From the cell containing the given text, extract its center point as (x, y) coordinate. 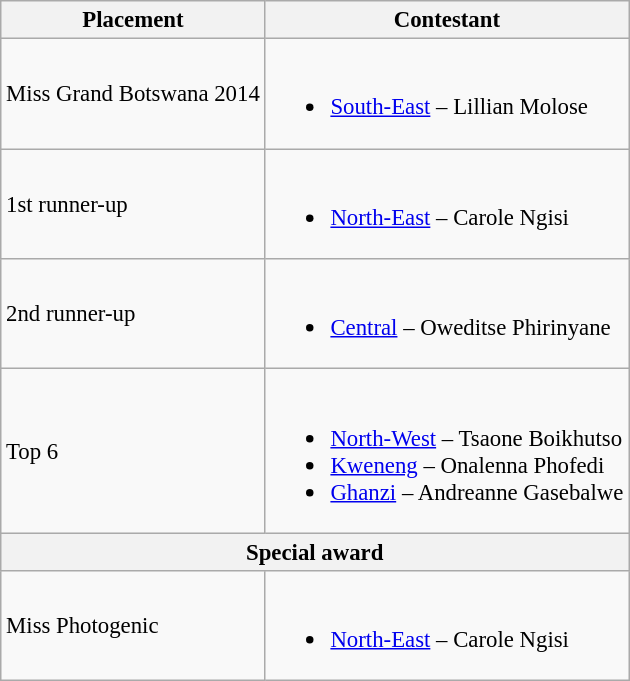
Special award (315, 552)
Placement (133, 20)
2nd runner-up (133, 314)
Miss Photogenic (133, 626)
Contestant (446, 20)
South-East – Lillian Molose (446, 94)
Top 6 (133, 451)
Central – Oweditse Phirinyane (446, 314)
1st runner-up (133, 204)
North-West – Tsaone BoikhutsoKweneng – Onalenna PhofediGhanzi – Andreanne Gasebalwe (446, 451)
Miss Grand Botswana 2014 (133, 94)
